Determine the [X, Y] coordinate at the center of the cell enclosing the given text.  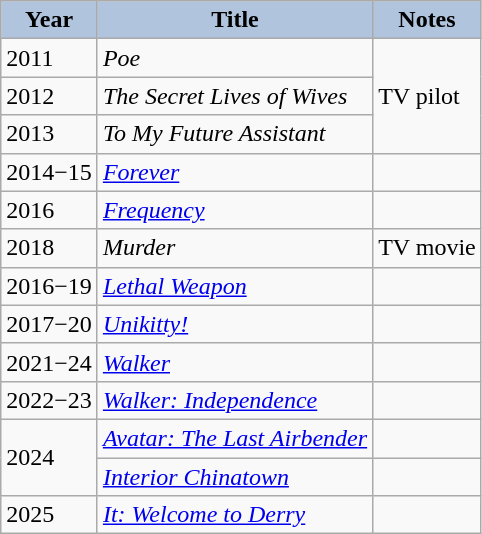
TV pilot [428, 96]
Lethal Weapon [234, 286]
To My Future Assistant [234, 134]
2012 [50, 96]
Walker: Independence [234, 400]
Walker [234, 362]
2018 [50, 248]
Murder [234, 248]
Interior Chinatown [234, 477]
Frequency [234, 210]
2014−15 [50, 172]
Year [50, 20]
2025 [50, 515]
Unikitty! [234, 324]
2022−23 [50, 400]
2016−19 [50, 286]
It: Welcome to Derry [234, 515]
The Secret Lives of Wives [234, 96]
Avatar: The Last Airbender [234, 438]
Notes [428, 20]
Forever [234, 172]
2016 [50, 210]
2021−24 [50, 362]
2017−20 [50, 324]
2011 [50, 58]
Poe [234, 58]
2013 [50, 134]
Title [234, 20]
TV movie [428, 248]
2024 [50, 457]
